Find where the given text appears and provide that cell's center as [X, Y] coordinate. 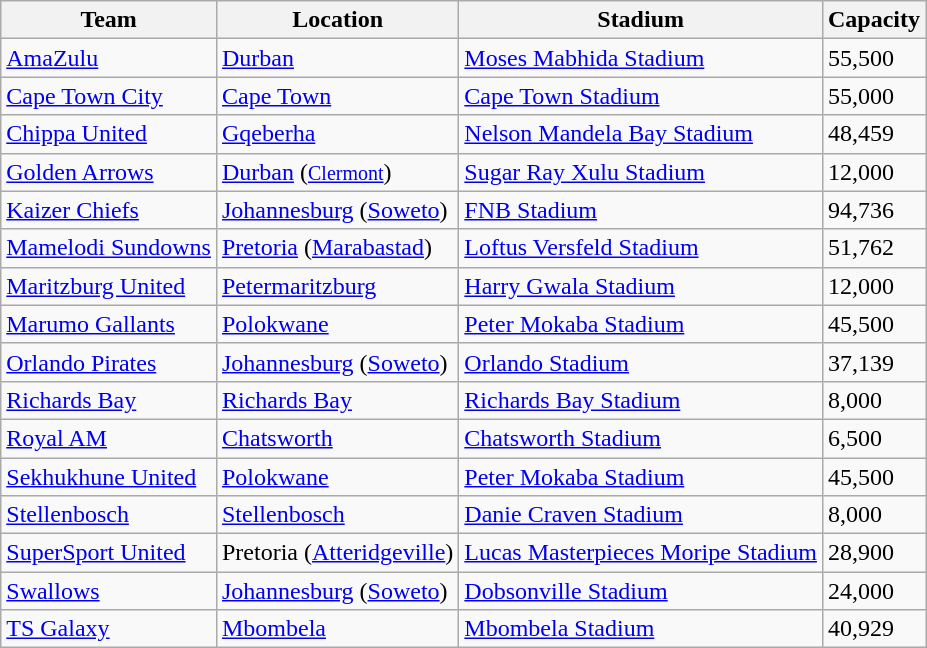
Dobsonville Stadium [641, 591]
Sugar Ray Xulu Stadium [641, 172]
24,000 [874, 591]
Chatsworth [337, 438]
Swallows [109, 591]
Stadium [641, 20]
Moses Mabhida Stadium [641, 58]
Pretoria (Marabastad) [337, 248]
55,000 [874, 96]
TS Galaxy [109, 629]
40,929 [874, 629]
Mbombela Stadium [641, 629]
SuperSport United [109, 553]
Sekhukhune United [109, 477]
Mbombela [337, 629]
Durban (Clermont) [337, 172]
Royal AM [109, 438]
Capacity [874, 20]
Orlando Stadium [641, 362]
Cape Town [337, 96]
Nelson Mandela Bay Stadium [641, 134]
Marumo Gallants [109, 324]
Petermaritzburg [337, 286]
Loftus Versfeld Stadium [641, 248]
Chippa United [109, 134]
Chatsworth Stadium [641, 438]
Durban [337, 58]
Mamelodi Sundowns [109, 248]
Kaizer Chiefs [109, 210]
Harry Gwala Stadium [641, 286]
55,500 [874, 58]
51,762 [874, 248]
6,500 [874, 438]
94,736 [874, 210]
Danie Craven Stadium [641, 515]
37,139 [874, 362]
AmaZulu [109, 58]
Lucas Masterpieces Moripe Stadium [641, 553]
Maritzburg United [109, 286]
Richards Bay Stadium [641, 400]
FNB Stadium [641, 210]
28,900 [874, 553]
Golden Arrows [109, 172]
Cape Town Stadium [641, 96]
Gqeberha [337, 134]
Team [109, 20]
48,459 [874, 134]
Orlando Pirates [109, 362]
Cape Town City [109, 96]
Location [337, 20]
Pretoria (Atteridgeville) [337, 553]
